Provide the (X, Y) coordinate of the cell's center where the given text is located.  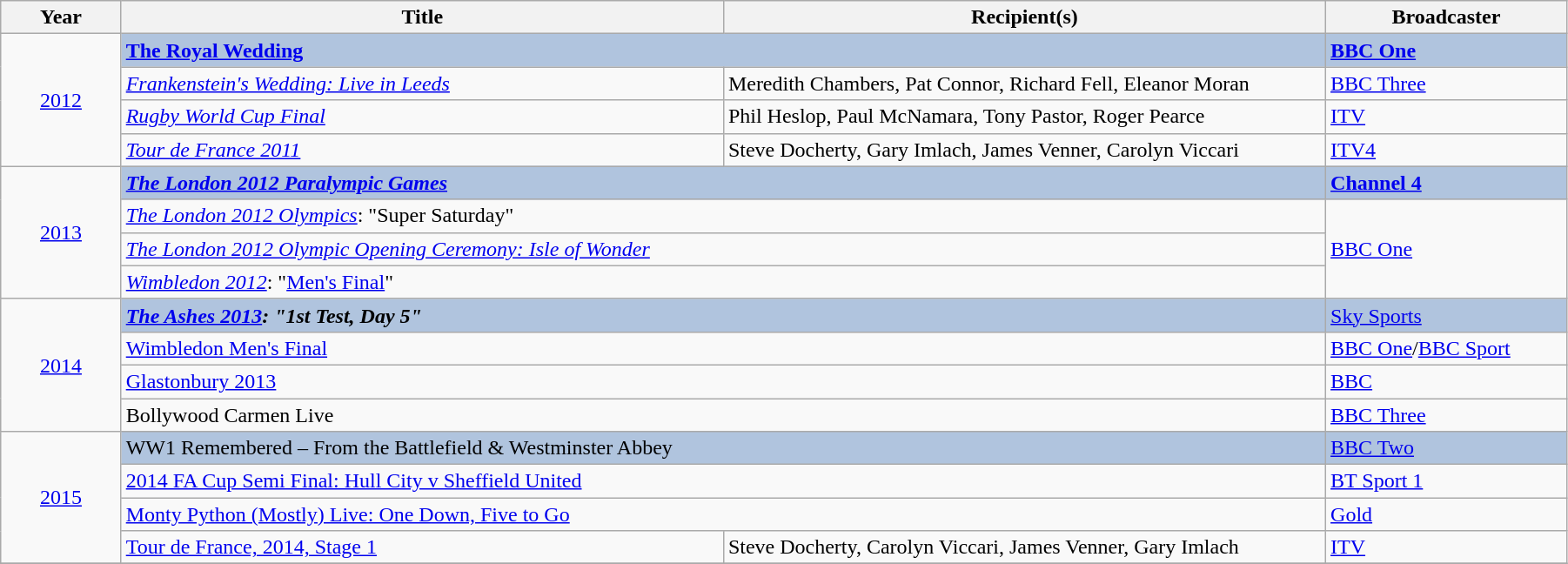
Bollywood Carmen Live (723, 415)
Glastonbury 2013 (723, 381)
2014 (61, 365)
Channel 4 (1446, 183)
BBC One/BBC Sport (1446, 348)
Year (61, 17)
WW1 Remembered – From the Battlefield & Westminster Abbey (723, 448)
Monty Python (Mostly) Live: One Down, Five to Go (723, 514)
Steve Docherty, Gary Imlach, James Venner, Carolyn Viccari (1024, 150)
BBC Two (1446, 448)
Meredith Chambers, Pat Connor, Richard Fell, Eleanor Moran (1024, 84)
The London 2012 Olympics: "Super Saturday" (723, 216)
Rugby World Cup Final (422, 117)
The Ashes 2013: "1st Test, Day 5" (723, 315)
Sky Sports (1446, 315)
The London 2012 Olympic Opening Ceremony: Isle of Wonder (723, 249)
Tour de France 2011 (422, 150)
Steve Docherty, Carolyn Viccari, James Venner, Gary Imlach (1024, 547)
2014 FA Cup Semi Final: Hull City v Sheffield United (723, 481)
Recipient(s) (1024, 17)
Wimbledon Men's Final (723, 348)
2012 (61, 100)
The London 2012 Paralympic Games (723, 183)
Frankenstein's Wedding: Live in Leeds (422, 84)
Title (422, 17)
2015 (61, 498)
Phil Heslop, Paul McNamara, Tony Pastor, Roger Pearce (1024, 117)
BBC (1446, 381)
Tour de France, 2014, Stage 1 (422, 547)
The Royal Wedding (723, 50)
2013 (61, 232)
ITV4 (1446, 150)
Gold (1446, 514)
BT Sport 1 (1446, 481)
Broadcaster (1446, 17)
Wimbledon 2012: "Men's Final" (723, 282)
